Capture the cell that displays the provided text and extract its [X, Y] central coordinate. 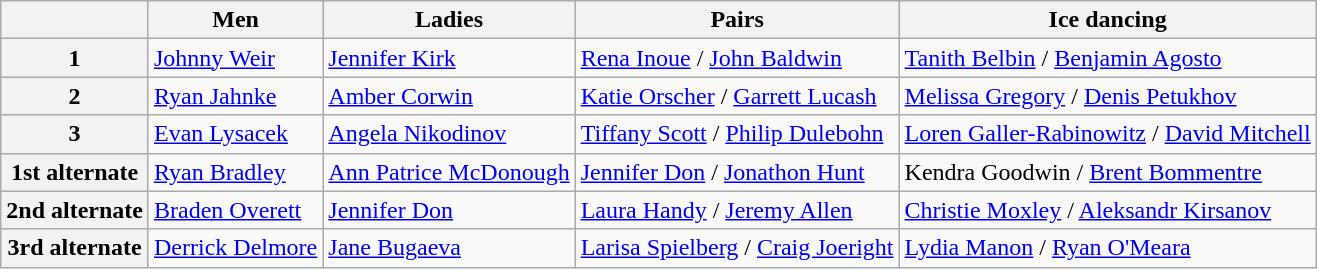
Kendra Goodwin / Brent Bommentre [1108, 172]
2nd alternate [75, 210]
Christie Moxley / Aleksandr Kirsanov [1108, 210]
3rd alternate [75, 248]
Ryan Bradley [235, 172]
Lydia Manon / Ryan O'Meara [1108, 248]
Angela Nikodinov [449, 134]
Ryan Jahnke [235, 96]
Rena Inoue / John Baldwin [737, 58]
Tanith Belbin / Benjamin Agosto [1108, 58]
Ann Patrice McDonough [449, 172]
Jennifer Don / Jonathon Hunt [737, 172]
Pairs [737, 20]
Jennifer Don [449, 210]
Braden Overett [235, 210]
1st alternate [75, 172]
Laura Handy / Jeremy Allen [737, 210]
1 [75, 58]
Ice dancing [1108, 20]
Johnny Weir [235, 58]
Jane Bugaeva [449, 248]
Amber Corwin [449, 96]
Jennifer Kirk [449, 58]
Tiffany Scott / Philip Dulebohn [737, 134]
Men [235, 20]
Derrick Delmore [235, 248]
Evan Lysacek [235, 134]
Melissa Gregory / Denis Petukhov [1108, 96]
Larisa Spielberg / Craig Joeright [737, 248]
2 [75, 96]
Katie Orscher / Garrett Lucash [737, 96]
Loren Galler-Rabinowitz / David Mitchell [1108, 134]
3 [75, 134]
Ladies [449, 20]
